For the text-containing cell, return its midpoint in [X, Y] coordinate format. 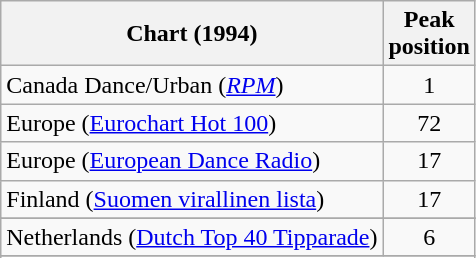
Finland (Suomen virallinen lista) [192, 199]
Europe (Eurochart Hot 100) [192, 123]
Canada Dance/Urban (RPM) [192, 85]
72 [429, 123]
1 [429, 85]
Peakposition [429, 34]
6 [429, 237]
Chart (1994) [192, 34]
Netherlands (Dutch Top 40 Tipparade) [192, 237]
Europe (European Dance Radio) [192, 161]
